Return the [X, Y] coordinate for the center point of the cell that contains the specified text.  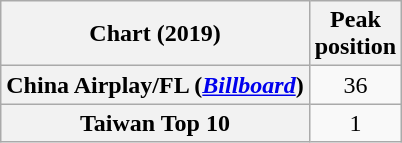
Peakposition [355, 34]
China Airplay/FL (Billboard) [155, 85]
Chart (2019) [155, 34]
1 [355, 123]
Taiwan Top 10 [155, 123]
36 [355, 85]
